Return the [x, y] coordinate for the center point of the cell that contains the specified text.  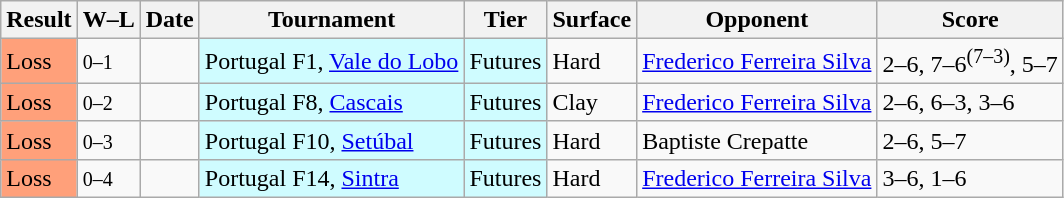
Portugal F10, Setúbal [332, 140]
Result [39, 20]
2–6, 5–7 [970, 140]
3–6, 1–6 [970, 178]
2–6, 7–6(7–3), 5–7 [970, 62]
Baptiste Crepatte [757, 140]
Date [170, 20]
0–4 [108, 178]
Surface [592, 20]
Score [970, 20]
Portugal F8, Cascais [332, 102]
Portugal F1, Vale do Lobo [332, 62]
0–3 [108, 140]
Opponent [757, 20]
W–L [108, 20]
Clay [592, 102]
2–6, 6–3, 3–6 [970, 102]
0–1 [108, 62]
0–2 [108, 102]
Tier [506, 20]
Tournament [332, 20]
Portugal F14, Sintra [332, 178]
